Return [X, Y] of the center of cell containing provided text 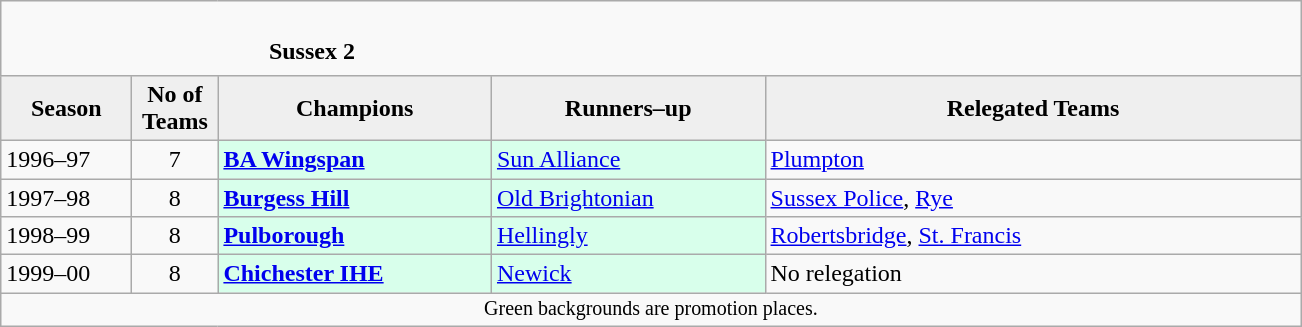
Chichester IHE [355, 274]
BA Wingspan [355, 159]
Sussex Police, Rye [1033, 197]
Champions [355, 108]
Relegated Teams [1033, 108]
Plumpton [1033, 159]
1998–99 [66, 236]
Season [66, 108]
Runners–up [628, 108]
1997–98 [66, 197]
Green backgrounds are promotion places. [651, 310]
Newick [628, 274]
Old Brightonian [628, 197]
Pulborough [355, 236]
7 [175, 159]
Robertsbridge, St. Francis [1033, 236]
1999–00 [66, 274]
1996–97 [66, 159]
No of Teams [175, 108]
No relegation [1033, 274]
Hellingly [628, 236]
Burgess Hill [355, 197]
Sun Alliance [628, 159]
